Detect which cell encompasses the target text, then output its (x, y) center coordinate. 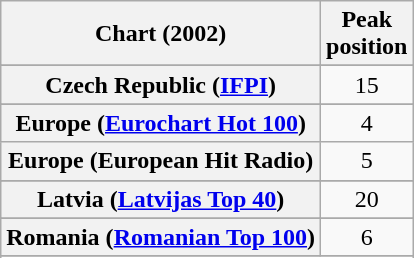
20 (367, 199)
4 (367, 123)
Peakposition (367, 34)
Romania (Romanian Top 100) (161, 237)
Europe (Eurochart Hot 100) (161, 123)
Latvia (Latvijas Top 40) (161, 199)
Chart (2002) (161, 34)
Europe (European Hit Radio) (161, 161)
5 (367, 161)
6 (367, 237)
15 (367, 85)
Czech Republic (IFPI) (161, 85)
